Capture the cell that displays the provided text and extract its (X, Y) central coordinate. 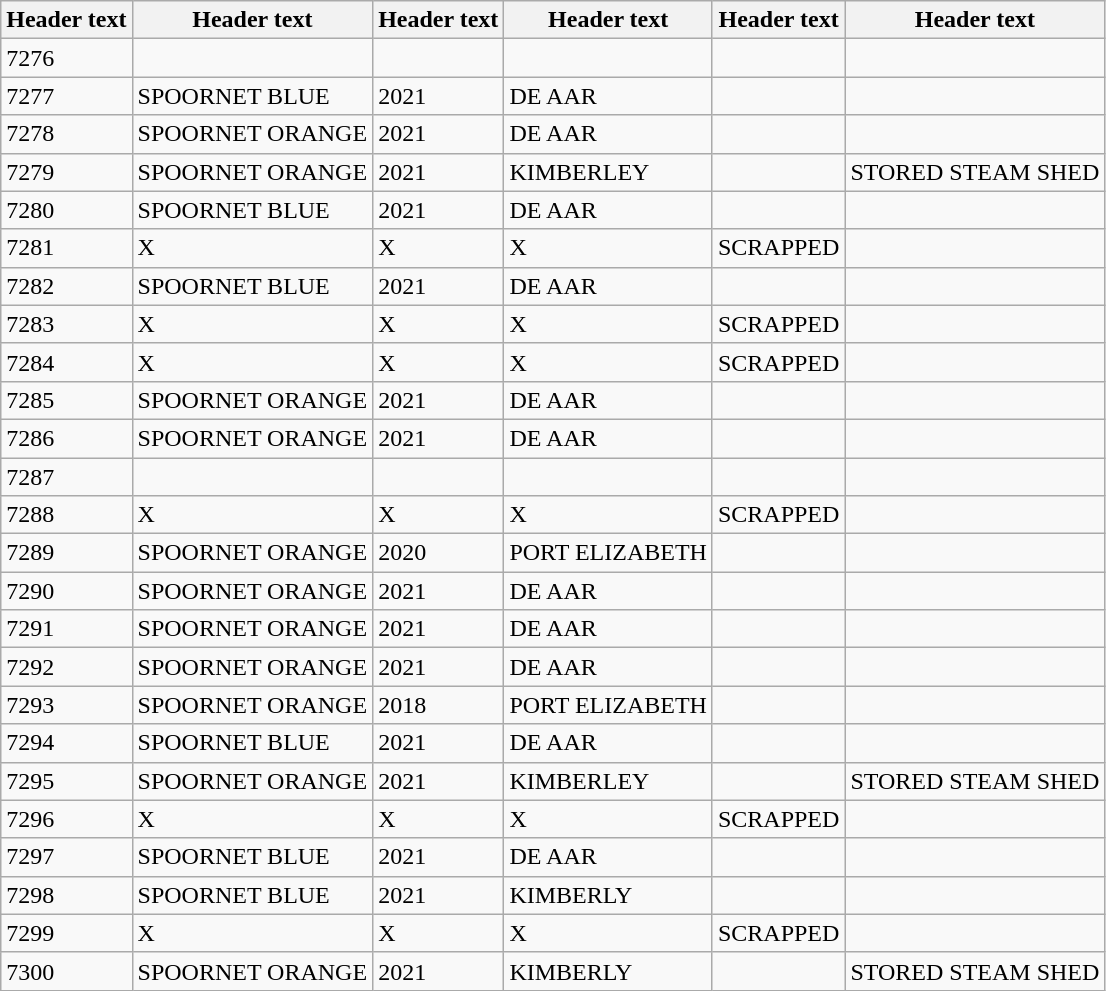
2018 (438, 705)
7285 (66, 400)
7279 (66, 172)
7297 (66, 857)
7287 (66, 477)
7276 (66, 58)
7278 (66, 134)
7294 (66, 743)
7300 (66, 971)
7290 (66, 591)
7277 (66, 96)
7286 (66, 438)
2020 (438, 553)
7284 (66, 362)
7289 (66, 553)
7282 (66, 286)
7283 (66, 324)
7291 (66, 629)
7280 (66, 210)
7296 (66, 819)
7295 (66, 781)
7298 (66, 895)
7281 (66, 248)
7293 (66, 705)
7288 (66, 515)
7292 (66, 667)
7299 (66, 933)
